Find where the given text appears and provide that cell's center as (x, y) coordinate. 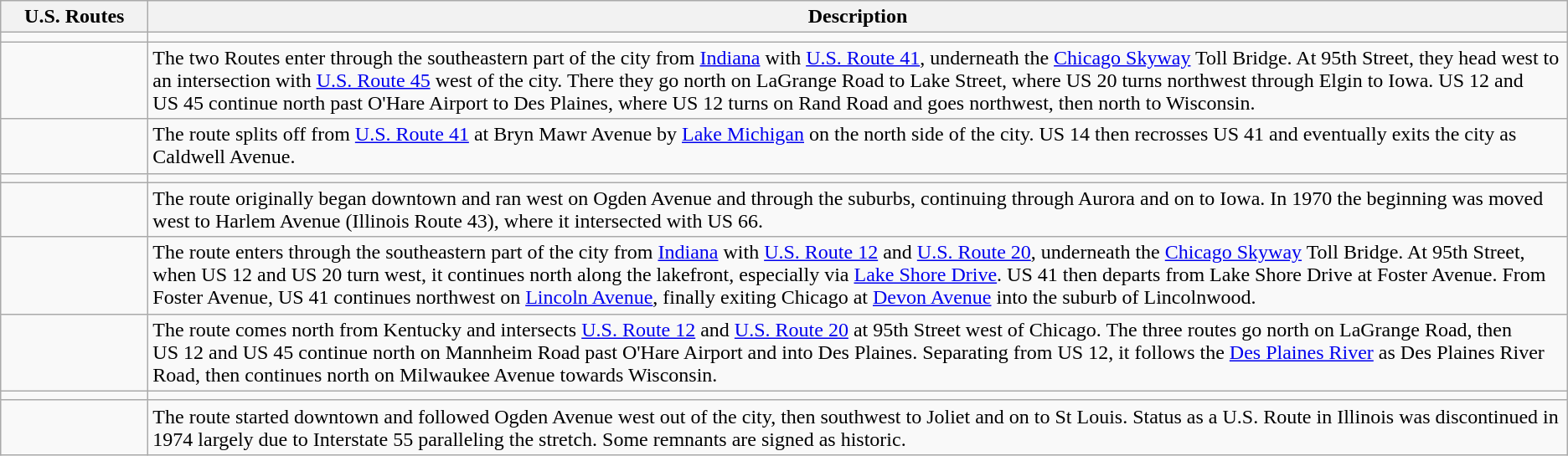
Description (858, 17)
U.S. Routes (75, 17)
